Detect which cell encompasses the target text, then output its [x, y] center coordinate. 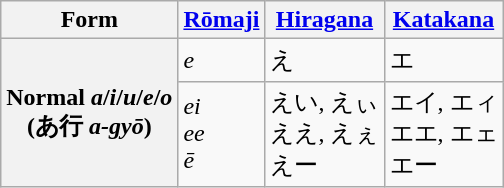
えい, えぃええ, えぇえー [324, 134]
Hiragana [324, 20]
Form [90, 20]
Normal a/i/u/e/o(あ行 a-gyō) [90, 113]
eieeē [222, 134]
Rōmaji [222, 20]
え [324, 60]
Katakana [444, 20]
エイ, エィエエ, エェエー [444, 134]
e [222, 60]
エ [444, 60]
